Search for the cell housing the specified text and yield its (X, Y) center coordinate. 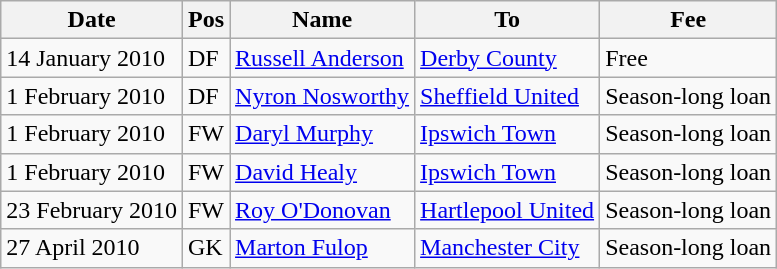
Name (322, 20)
Roy O'Donovan (322, 210)
GK (206, 248)
Pos (206, 20)
Russell Anderson (322, 58)
Date (92, 20)
Marton Fulop (322, 248)
Nyron Nosworthy (322, 96)
David Healy (322, 172)
To (508, 20)
27 April 2010 (92, 248)
Fee (688, 20)
Daryl Murphy (322, 134)
Free (688, 58)
14 January 2010 (92, 58)
Sheffield United (508, 96)
Manchester City (508, 248)
Hartlepool United (508, 210)
23 February 2010 (92, 210)
Derby County (508, 58)
